Return the (X, Y) coordinate for the center point of the cell that contains the specified text.  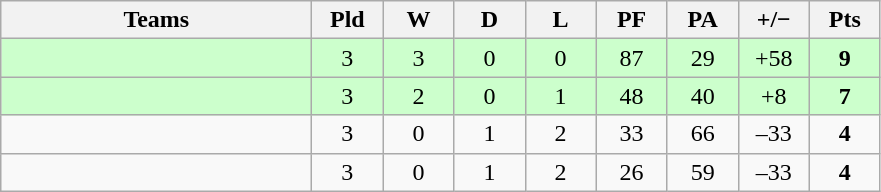
Pts (844, 20)
D (490, 20)
PF (632, 20)
PA (702, 20)
48 (632, 96)
9 (844, 58)
66 (702, 134)
26 (632, 172)
L (560, 20)
Pld (348, 20)
33 (632, 134)
+/− (774, 20)
+58 (774, 58)
59 (702, 172)
7 (844, 96)
87 (632, 58)
29 (702, 58)
+8 (774, 96)
40 (702, 96)
Teams (156, 20)
W (418, 20)
